Return the (x, y) coordinate for the center point of the cell that contains the specified text.  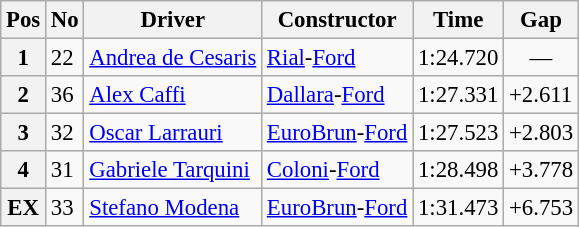
1:24.720 (458, 58)
Alex Caffi (173, 95)
Constructor (338, 20)
Time (458, 20)
1:31.473 (458, 208)
Pos (24, 20)
32 (65, 133)
+2.803 (542, 133)
2 (24, 95)
33 (65, 208)
1:27.331 (458, 95)
+2.611 (542, 95)
1 (24, 58)
No (65, 20)
+6.753 (542, 208)
3 (24, 133)
36 (65, 95)
— (542, 58)
Dallara-Ford (338, 95)
Andrea de Cesaris (173, 58)
Stefano Modena (173, 208)
Coloni-Ford (338, 170)
31 (65, 170)
Rial-Ford (338, 58)
+3.778 (542, 170)
EX (24, 208)
Driver (173, 20)
4 (24, 170)
22 (65, 58)
1:28.498 (458, 170)
Gap (542, 20)
Gabriele Tarquini (173, 170)
Oscar Larrauri (173, 133)
1:27.523 (458, 133)
